Return the (X, Y) coordinate for the center point of the cell that contains the specified text.  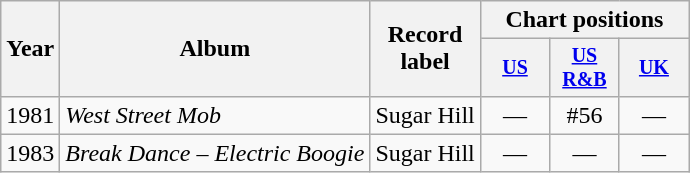
Recordlabel (425, 49)
Chart positions (584, 20)
Break Dance – Electric Boogie (215, 153)
USR&B (584, 68)
West Street Mob (215, 115)
#56 (584, 115)
US (514, 68)
Album (215, 49)
Year (30, 49)
1983 (30, 153)
1981 (30, 115)
UK (654, 68)
